From the cell containing the given text, extract its center point as [X, Y] coordinate. 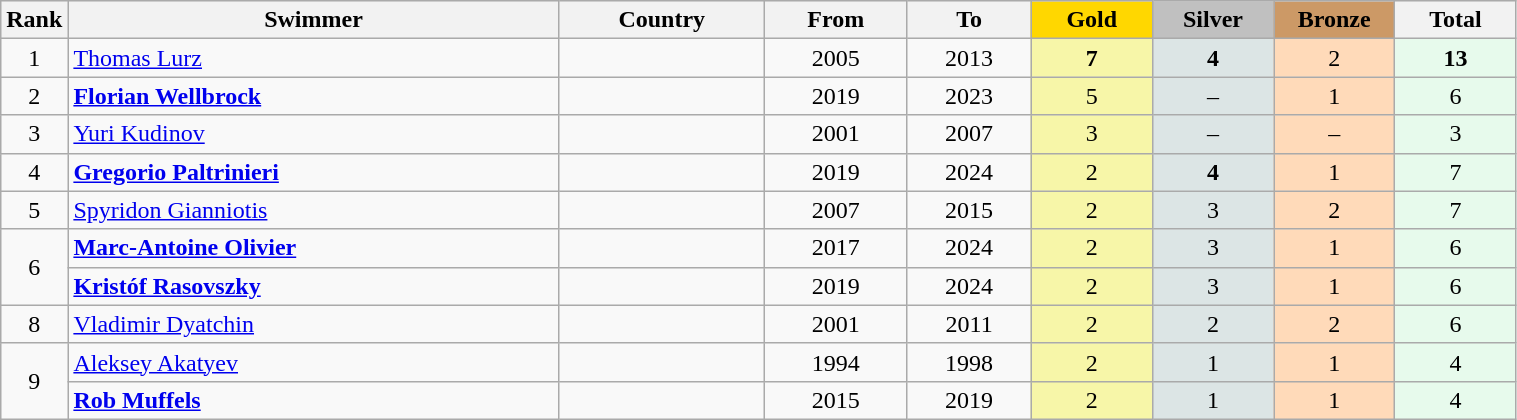
From [836, 20]
Bronze [1334, 20]
Gregorio Paltrinieri [314, 172]
Yuri Kudinov [314, 134]
2023 [969, 96]
Spyridon Gianniotis [314, 210]
2011 [969, 324]
Country [662, 20]
2005 [836, 58]
1994 [836, 362]
Silver [1212, 20]
Florian Wellbrock [314, 96]
2017 [836, 248]
Swimmer [314, 20]
Thomas Lurz [314, 58]
13 [1456, 58]
2013 [969, 58]
Total [1456, 20]
8 [34, 324]
9 [34, 381]
Aleksey Akatyev [314, 362]
Marc-Antoine Olivier [314, 248]
Rank [34, 20]
Rob Muffels [314, 400]
To [969, 20]
Gold [1092, 20]
1998 [969, 362]
Kristóf Rasovszky [314, 286]
Vladimir Dyatchin [314, 324]
